Scan for the cell matching the given text and deliver its [x, y] coordinate at center. 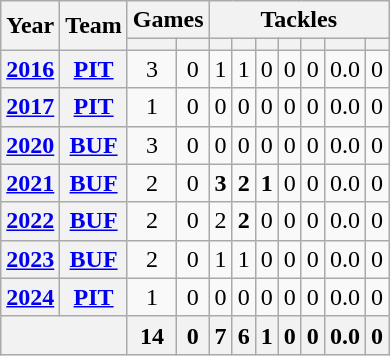
2020 [30, 145]
2017 [30, 107]
2021 [30, 183]
2016 [30, 69]
2022 [30, 221]
6 [244, 335]
2024 [30, 297]
Tackles [298, 20]
Team [94, 26]
14 [152, 335]
2023 [30, 259]
7 [220, 335]
Games [168, 20]
Year [30, 26]
